For the text-containing cell, return its midpoint in [X, Y] coordinate format. 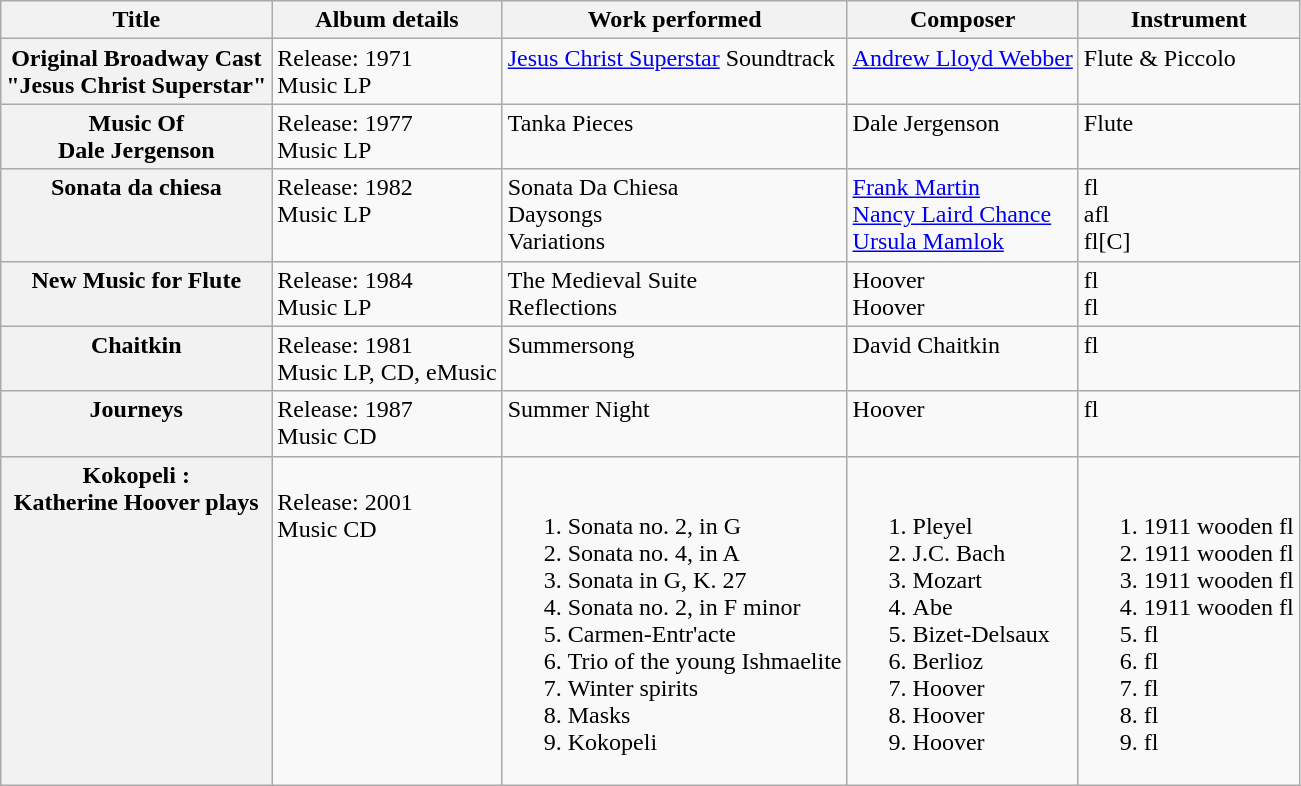
Album details [387, 20]
Release: 2001Music CD [387, 620]
Tanka Pieces [674, 136]
HooverHoover [962, 294]
Work performed [674, 20]
PleyelJ.C. BachMozartAbeBizet-DelsauxBerliozHooverHooverHoover [962, 620]
Jesus Christ Superstar Soundtrack [674, 72]
The Medieval SuiteReflections [674, 294]
Title [136, 20]
flfl [1188, 294]
Release: 1987Music CD [387, 424]
New Music for Flute [136, 294]
Summersong [674, 358]
Composer [962, 20]
1911 wooden fl1911 wooden fl1911 wooden fl1911 wooden flflflflflfl [1188, 620]
Release: 1971Music LP [387, 72]
Original Broadway Cast"Jesus Christ Superstar" [136, 72]
David Chaitkin [962, 358]
Sonata no. 2, in GSonata no. 4, in ASonata in G, K. 27Sonata no. 2, in F minorCarmen-Entr'acteTrio of the young IshmaeliteWinter spiritsMasksKokopeli [674, 620]
flaflfl[C] [1188, 215]
Dale Jergenson [962, 136]
Release: 1984Music LP [387, 294]
Instrument [1188, 20]
Journeys [136, 424]
Music OfDale Jergenson [136, 136]
Andrew Lloyd Webber [962, 72]
Hoover [962, 424]
Flute [1188, 136]
Sonata Da ChiesaDaysongsVariations [674, 215]
Sonata da chiesa [136, 215]
Kokopeli :Katherine Hoover plays [136, 620]
Release: 1977Music LP [387, 136]
Summer Night [674, 424]
Chaitkin [136, 358]
Frank MartinNancy Laird ChanceUrsula Mamlok [962, 215]
Release: 1981Music LP, CD, eMusic [387, 358]
Flute & Piccolo [1188, 72]
Release: 1982Music LP [387, 215]
